Capture the cell that displays the provided text and extract its [X, Y] central coordinate. 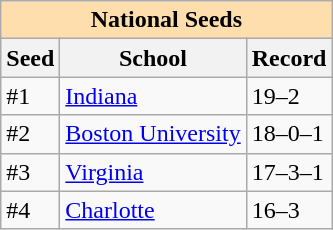
19–2 [289, 96]
#2 [30, 134]
Record [289, 58]
Indiana [153, 96]
Boston University [153, 134]
#4 [30, 210]
School [153, 58]
#1 [30, 96]
National Seeds [166, 20]
Seed [30, 58]
18–0–1 [289, 134]
#3 [30, 172]
16–3 [289, 210]
Charlotte [153, 210]
Virginia [153, 172]
17–3–1 [289, 172]
